Provide the [X, Y] coordinate of the cell's center where the given text is located.  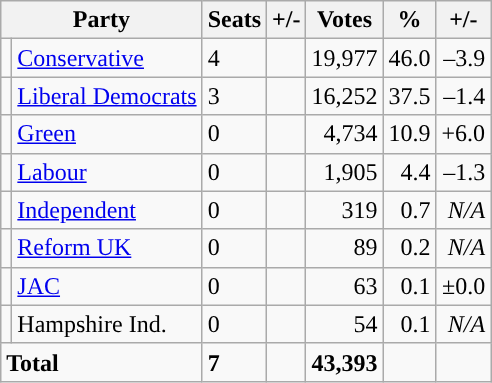
–1.3 [464, 172]
–1.4 [464, 96]
19,977 [344, 58]
Hampshire Ind. [107, 324]
319 [344, 210]
Liberal Democrats [107, 96]
43,393 [344, 362]
JAC [107, 286]
1,905 [344, 172]
–3.9 [464, 58]
46.0 [410, 58]
54 [344, 324]
0.2 [410, 248]
4,734 [344, 134]
% [410, 20]
89 [344, 248]
Conservative [107, 58]
Green [107, 134]
Independent [107, 210]
Labour [107, 172]
4.4 [410, 172]
4 [234, 58]
Votes [344, 20]
63 [344, 286]
10.9 [410, 134]
37.5 [410, 96]
16,252 [344, 96]
Seats [234, 20]
0.7 [410, 210]
Party [102, 20]
Total [102, 362]
3 [234, 96]
7 [234, 362]
+6.0 [464, 134]
±0.0 [464, 286]
Reform UK [107, 248]
